Detect which cell encompasses the target text, then output its [x, y] center coordinate. 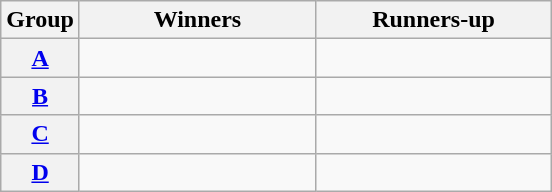
D [40, 172]
C [40, 134]
Runners-up [433, 20]
B [40, 96]
A [40, 58]
Winners [197, 20]
Group [40, 20]
